From the cell containing the given text, extract its center point as [X, Y] coordinate. 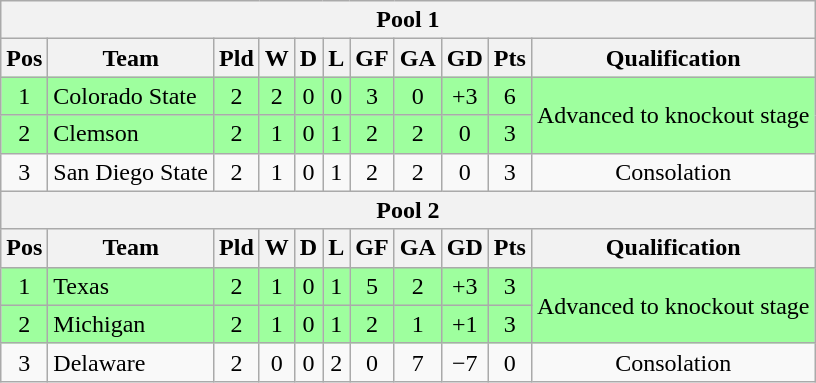
Michigan [131, 324]
San Diego State [131, 172]
+1 [464, 324]
Pool 1 [408, 20]
Texas [131, 286]
Pool 2 [408, 210]
Colorado State [131, 96]
6 [510, 96]
Clemson [131, 134]
Delaware [131, 362]
5 [372, 286]
7 [418, 362]
−7 [464, 362]
